Search for the cell housing the specified text and yield its [x, y] center coordinate. 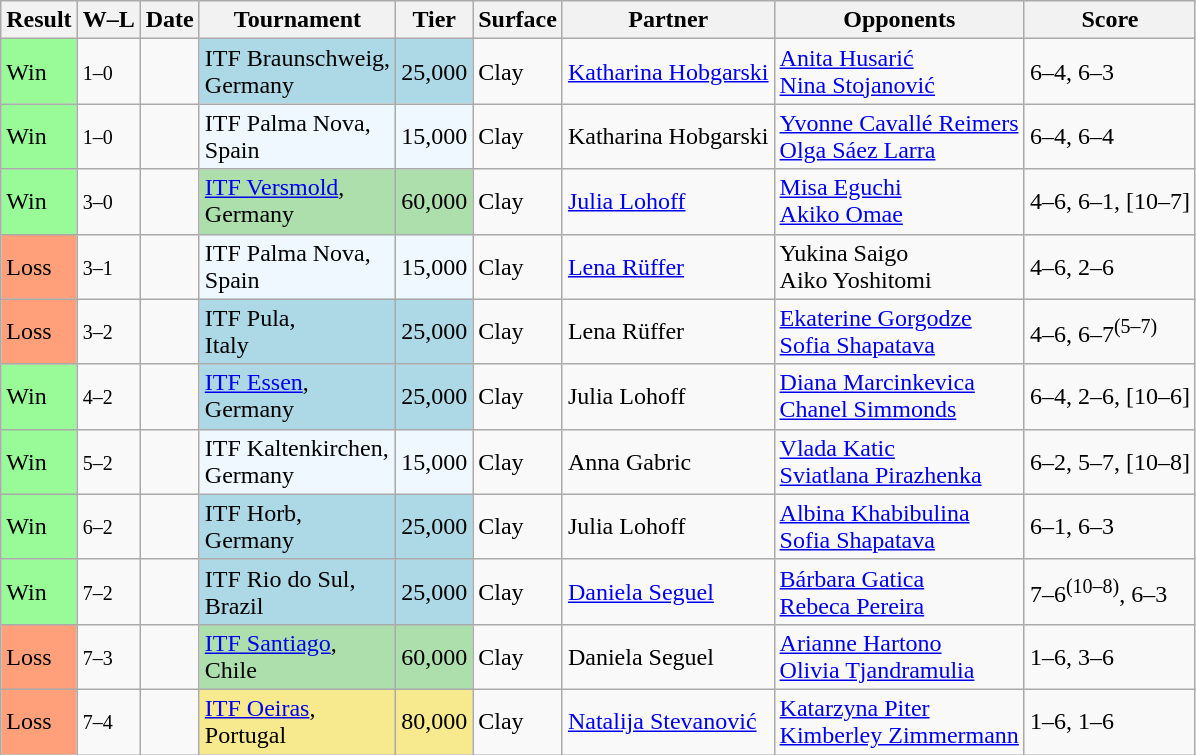
4–2 [108, 396]
3–1 [108, 266]
6–4, 6–4 [1110, 136]
3–0 [108, 202]
Katarzyna Piter Kimberley Zimmermann [899, 722]
ITF Versmold, Germany [297, 202]
5–2 [108, 462]
ITF Oeiras, Portugal [297, 722]
W–L [108, 20]
7–2 [108, 592]
Tier [434, 20]
6–1, 6–3 [1110, 526]
Anita Husarić Nina Stojanović [899, 72]
Yvonne Cavallé Reimers Olga Sáez Larra [899, 136]
Natalija Stevanović [668, 722]
Bárbara Gatica Rebeca Pereira [899, 592]
80,000 [434, 722]
ITF Rio do Sul, Brazil [297, 592]
1–6, 1–6 [1110, 722]
Opponents [899, 20]
6–4, 2–6, [10–6] [1110, 396]
Date [170, 20]
Anna Gabric [668, 462]
Ekaterine Gorgodze Sofia Shapatava [899, 332]
4–6, 2–6 [1110, 266]
ITF Santiago, Chile [297, 656]
Partner [668, 20]
Tournament [297, 20]
6–4, 6–3 [1110, 72]
Albina Khabibulina Sofia Shapatava [899, 526]
7–6(10–8), 6–3 [1110, 592]
ITF Horb, Germany [297, 526]
ITF Braunschweig, Germany [297, 72]
ITF Pula, Italy [297, 332]
3–2 [108, 332]
4–6, 6–1, [10–7] [1110, 202]
Arianne Hartono Olivia Tjandramulia [899, 656]
6–2, 5–7, [10–8] [1110, 462]
Surface [518, 20]
7–4 [108, 722]
7–3 [108, 656]
ITF Kaltenkirchen, Germany [297, 462]
1–6, 3–6 [1110, 656]
Diana Marcinkevica Chanel Simmonds [899, 396]
Yukina Saigo Aiko Yoshitomi [899, 266]
Result [39, 20]
Misa Eguchi Akiko Omae [899, 202]
6–2 [108, 526]
ITF Essen, Germany [297, 396]
Score [1110, 20]
4–6, 6–7(5–7) [1110, 332]
Vlada Katic Sviatlana Pirazhenka [899, 462]
